Determine the (X, Y) coordinate at the center of the cell enclosing the given text.  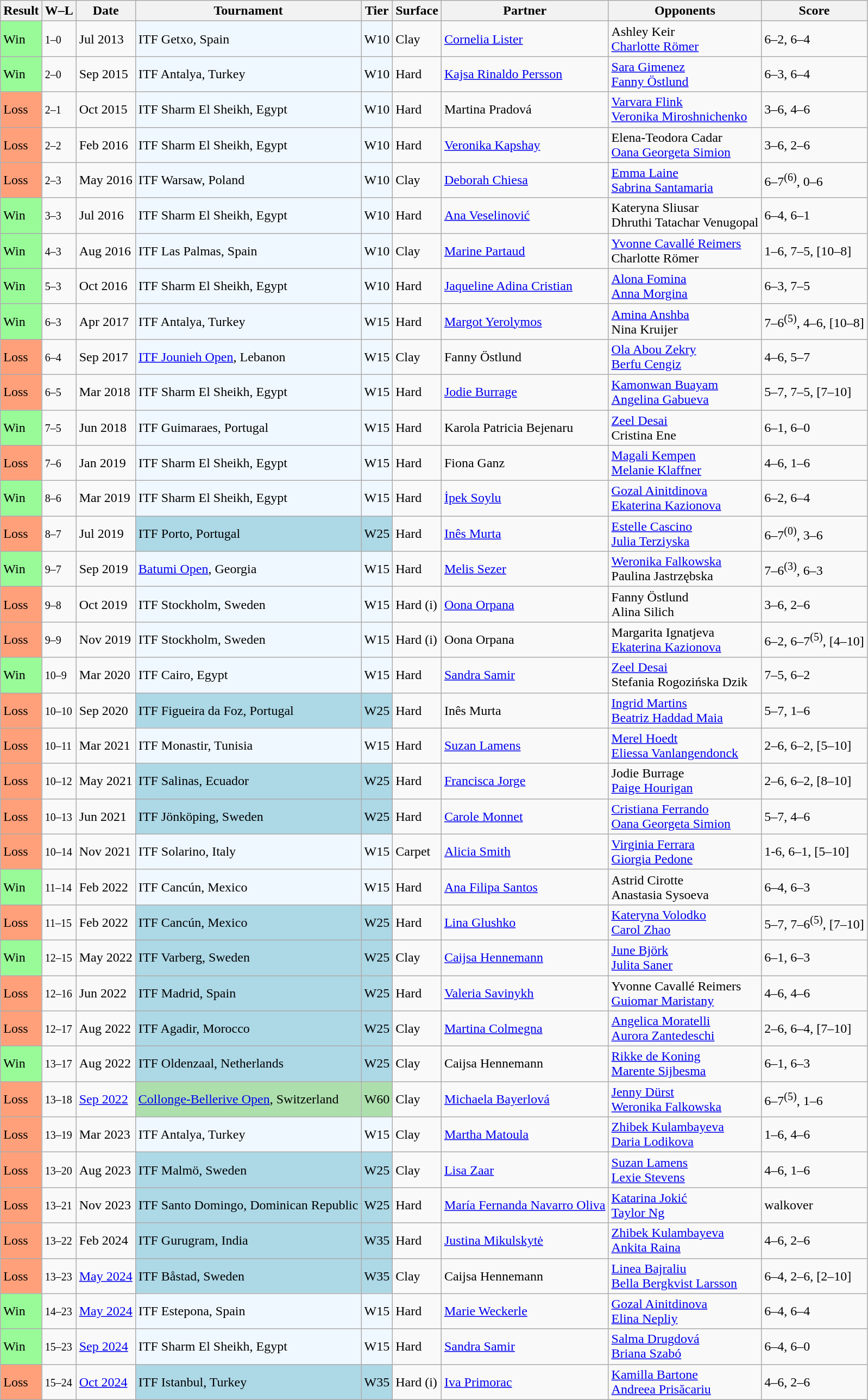
6–4 (59, 356)
7–6(3), 6–3 (814, 569)
8–6 (59, 499)
Sara Gimenez Fanny Östlund (685, 74)
Gozal Ainitdinova Elina Nepliy (685, 1311)
Carpet (417, 852)
13–18 (59, 1100)
3–6, 4–6 (814, 110)
ITF Jounieh Open, Lebanon (248, 356)
Zhibek Kulambayeva Daria Lodikova (685, 1134)
Iva Primorac (525, 1382)
May 2016 (105, 180)
ITF Båstad, Sweden (248, 1276)
9–9 (59, 640)
ITF Istanbul, Turkey (248, 1382)
13–22 (59, 1241)
Yvonne Cavallé Reimers Charlotte Römer (685, 251)
Merel Hoedt Eliessa Vanlangendonck (685, 745)
ITF Gurugram, India (248, 1241)
Mar 2021 (105, 745)
2–6, 6–2, [5–10] (814, 745)
Ashley Keir Charlotte Römer (685, 39)
6–3, 6–4 (814, 74)
Collonge-Bellerive Open, Switzerland (248, 1100)
ITF Monastir, Tunisia (248, 745)
Jul 2013 (105, 39)
Deborah Chiesa (525, 180)
Weronika Falkowska Paulina Jastrzębska (685, 569)
Magali Kempen Melanie Klaffner (685, 463)
ITF Cairo, Egypt (248, 675)
6–3 (59, 322)
Mar 2018 (105, 392)
Margarita Ignatjeva Ekaterina Kazionova (685, 640)
Varvara Flink Veronika Miroshnichenko (685, 110)
Marie Weckerle (525, 1311)
6–1, 6–0 (814, 427)
İpek Soylu (525, 499)
Alona Fomina Anna Morgina (685, 286)
Astrid Cirotte Anastasia Sysoeva (685, 887)
ITF Agadir, Morocco (248, 1029)
Oct 2024 (105, 1382)
ITF Las Palmas, Spain (248, 251)
Ana Filipa Santos (525, 887)
Martina Colmegna (525, 1029)
Ola Abou Zekry Berfu Cengiz (685, 356)
Karola Patricia Bejenaru (525, 427)
ITF Varberg, Sweden (248, 957)
6–4, 6–4 (814, 1311)
Jun 2018 (105, 427)
Jan 2019 (105, 463)
Margot Yerolymos (525, 322)
Opponents (685, 11)
13–21 (59, 1205)
ITF Malmö, Sweden (248, 1170)
Suzan Lamens (525, 745)
Sep 2024 (105, 1346)
2–3 (59, 180)
Mar 2023 (105, 1134)
Martina Pradová (525, 110)
5–7, 4–6 (814, 816)
ITF Solarino, Italy (248, 852)
Suzan Lamens Lexie Stevens (685, 1170)
10–9 (59, 675)
Francisca Jorge (525, 781)
Cristiana Ferrando Oana Georgeta Simion (685, 816)
6–7(0), 3–6 (814, 533)
4–6, 4–6 (814, 993)
ITF Figueira da Foz, Portugal (248, 711)
W60 (377, 1100)
Martha Matoula (525, 1134)
6–7(6), 0–6 (814, 180)
1–6, 7–5, [10–8] (814, 251)
6–4, 6–0 (814, 1346)
Apr 2017 (105, 322)
13–17 (59, 1064)
Rikke de Koning Marente Sijbesma (685, 1064)
June Björk Julita Saner (685, 957)
Partner (525, 11)
2–1 (59, 110)
6–5 (59, 392)
María Fernanda Navarro Oliva (525, 1205)
5–7, 1–6 (814, 711)
6–4, 6–3 (814, 887)
Kateryna Sliusar Dhruthi Tatachar Venugopal (685, 215)
Zhibek Kulambayeva Ankita Raina (685, 1241)
12–15 (59, 957)
Jodie Burrage (525, 392)
Sep 2017 (105, 356)
Carole Monnet (525, 816)
Nov 2021 (105, 852)
Angelica Moratelli Aurora Zantedeschi (685, 1029)
Elena-Teodora Cadar Oana Georgeta Simion (685, 145)
Veronika Kapshay (525, 145)
Jaqueline Adina Cristian (525, 286)
15–23 (59, 1346)
Michaela Bayerlová (525, 1100)
2–6, 6–4, [7–10] (814, 1029)
Amina Anshba Nina Kruijer (685, 322)
1–0 (59, 39)
Batumi Open, Georgia (248, 569)
7–5, 6–2 (814, 675)
Kateryna Volodko Carol Zhao (685, 922)
3–3 (59, 215)
11–14 (59, 887)
Katarina Jokić Taylor Ng (685, 1205)
13–20 (59, 1170)
W–L (59, 11)
Alicia Smith (525, 852)
Jodie Burrage Paige Hourigan (685, 781)
Feb 2024 (105, 1241)
Salma Drugdová Briana Szabó (685, 1346)
Kamonwan Buayam Angelina Gabueva (685, 392)
Lisa Zaar (525, 1170)
Gozal Ainitdinova Ekaterina Kazionova (685, 499)
Oct 2019 (105, 604)
Jun 2022 (105, 993)
12–17 (59, 1029)
Mar 2020 (105, 675)
15–24 (59, 1382)
Estelle Cascino Julia Terziyska (685, 533)
ITF Porto, Portugal (248, 533)
13–23 (59, 1276)
Ana Veselinović (525, 215)
Ingrid Martins Beatriz Haddad Maia (685, 711)
1-6, 6–1, [5–10] (814, 852)
12–16 (59, 993)
9–8 (59, 604)
ITF Warsaw, Poland (248, 180)
ITF Jönköping, Sweden (248, 816)
Result (21, 11)
5–7, 7–5, [7–10] (814, 392)
ITF Getxo, Spain (248, 39)
Tier (377, 11)
Jun 2021 (105, 816)
5–3 (59, 286)
10–10 (59, 711)
Fiona Ganz (525, 463)
6–4, 6–1 (814, 215)
Kamilla Bartone Andreea Prisăcariu (685, 1382)
Fanny Östlund (525, 356)
Aug 2023 (105, 1170)
7–6 (59, 463)
Mar 2019 (105, 499)
ITF Salinas, Ecuador (248, 781)
Valeria Savinykh (525, 993)
13–19 (59, 1134)
11–15 (59, 922)
5–7, 7–6(5), [7–10] (814, 922)
Cornelia Lister (525, 39)
Sep 2019 (105, 569)
8–7 (59, 533)
Linea Bajraliu Bella Bergkvist Larsson (685, 1276)
ITF Santo Domingo, Dominican Republic (248, 1205)
Sep 2020 (105, 711)
Nov 2023 (105, 1205)
ITF Madrid, Spain (248, 993)
Aug 2016 (105, 251)
Oct 2016 (105, 286)
Date (105, 11)
ITF Guimaraes, Portugal (248, 427)
2–2 (59, 145)
Lina Glushko (525, 922)
6–4, 2–6, [2–10] (814, 1276)
6–7(5), 1–6 (814, 1100)
ITF Estepona, Spain (248, 1311)
May 2022 (105, 957)
Justina Mikulskytė (525, 1241)
Feb 2016 (105, 145)
4–6, 5–7 (814, 356)
Fanny Östlund Alina Silich (685, 604)
ITF Oldenzaal, Netherlands (248, 1064)
Sep 2022 (105, 1100)
May 2021 (105, 781)
Sep 2015 (105, 74)
walkover (814, 1205)
Kajsa Rinaldo Persson (525, 74)
10–14 (59, 852)
Emma Laine Sabrina Santamaria (685, 180)
Jul 2016 (105, 215)
Score (814, 11)
Marine Partaud (525, 251)
Zeel Desai Stefania Rogozińska Dzik (685, 675)
7–6(5), 4–6, [10–8] (814, 322)
Nov 2019 (105, 640)
10–13 (59, 816)
2–0 (59, 74)
Jenny Dürst Weronika Falkowska (685, 1100)
Surface (417, 11)
Oct 2015 (105, 110)
Virginia Ferrara Giorgia Pedone (685, 852)
9–7 (59, 569)
1–6, 4–6 (814, 1134)
6–3, 7–5 (814, 286)
Yvonne Cavallé Reimers Guiomar Maristany (685, 993)
Melis Sezer (525, 569)
2–6, 6–2, [8–10] (814, 781)
4–3 (59, 251)
7–5 (59, 427)
Zeel Desai Cristina Ene (685, 427)
14–23 (59, 1311)
Tournament (248, 11)
10–12 (59, 781)
10–11 (59, 745)
Jul 2019 (105, 533)
6–2, 6–7(5), [4–10] (814, 640)
